From the cell containing the given text, extract its center point as [X, Y] coordinate. 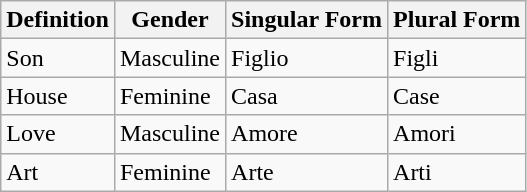
Figlio [307, 58]
Amore [307, 134]
Figli [457, 58]
Case [457, 96]
Singular Form [307, 20]
Arti [457, 172]
Love [58, 134]
Gender [170, 20]
Son [58, 58]
Casa [307, 96]
Art [58, 172]
Amori [457, 134]
Definition [58, 20]
House [58, 96]
Plural Form [457, 20]
Arte [307, 172]
